Determine the (X, Y) coordinate at the center of the cell enclosing the given text.  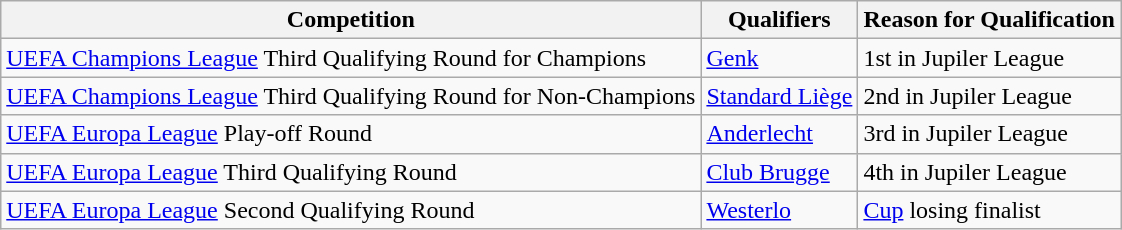
4th in Jupiler League (990, 172)
UEFA Europa League Second Qualifying Round (351, 210)
UEFA Europa League Third Qualifying Round (351, 172)
Anderlecht (780, 134)
1st in Jupiler League (990, 58)
Reason for Qualification (990, 20)
Westerlo (780, 210)
3rd in Jupiler League (990, 134)
Competition (351, 20)
Genk (780, 58)
Cup losing finalist (990, 210)
UEFA Europa League Play-off Round (351, 134)
2nd in Jupiler League (990, 96)
Standard Liège (780, 96)
UEFA Champions League Third Qualifying Round for Champions (351, 58)
UEFA Champions League Third Qualifying Round for Non-Champions (351, 96)
Club Brugge (780, 172)
Qualifiers (780, 20)
